Search for the cell housing the specified text and yield its (X, Y) center coordinate. 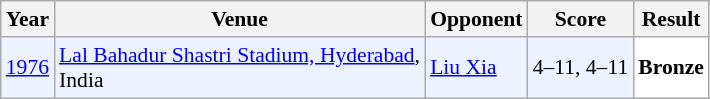
Lal Bahadur Shastri Stadium, Hyderabad, India (240, 68)
Bronze (671, 68)
Liu Xia (476, 68)
Result (671, 19)
Year (28, 19)
Venue (240, 19)
1976 (28, 68)
Opponent (476, 19)
4–11, 4–11 (581, 68)
Score (581, 19)
